Find where the given text appears and provide that cell's center as [x, y] coordinate. 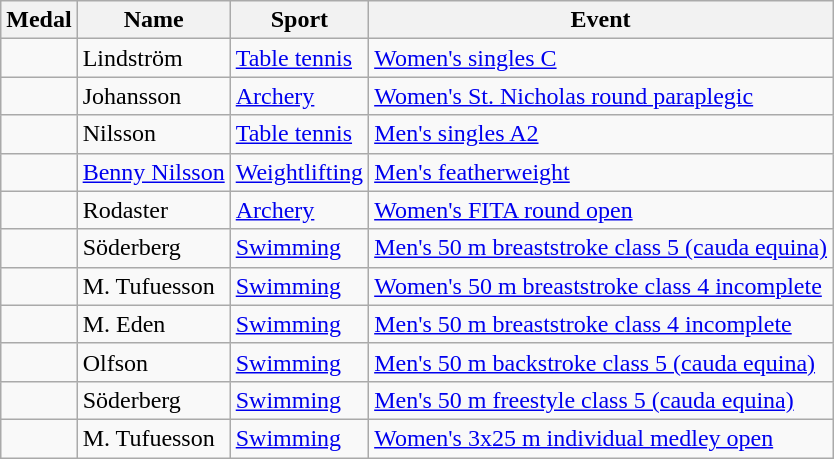
Benny Nilsson [154, 172]
Name [154, 20]
Olfson [154, 362]
M. Eden [154, 324]
Women's 50 m breaststroke class 4 incomplete [601, 286]
Sport [299, 20]
Women's St. Nicholas round paraplegic [601, 96]
Women's FITA round open [601, 210]
Men's 50 m breaststroke class 4 incomplete [601, 324]
Women's 3x25 m individual medley open [601, 438]
Men's 50 m freestyle class 5 (cauda equina) [601, 400]
Men's 50 m breaststroke class 5 (cauda equina) [601, 248]
Weightlifting [299, 172]
Nilsson [154, 134]
Women's singles C [601, 58]
Men's featherweight [601, 172]
Men's 50 m backstroke class 5 (cauda equina) [601, 362]
Event [601, 20]
Lindström [154, 58]
Men's singles A2 [601, 134]
Medal [39, 20]
Johansson [154, 96]
Rodaster [154, 210]
